For the text-containing cell, return its midpoint in (X, Y) coordinate format. 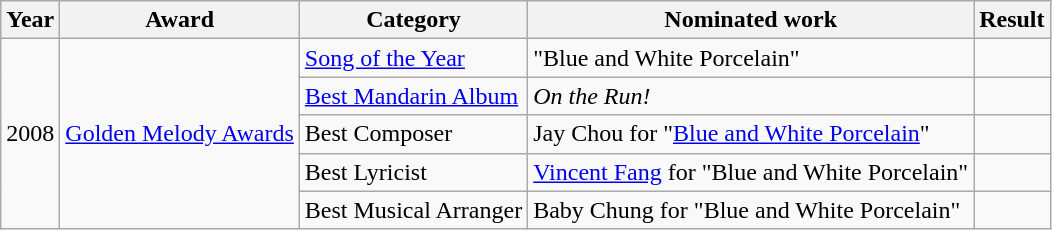
On the Run! (751, 96)
Award (180, 20)
Year (30, 20)
Jay Chou for "Blue and White Porcelain" (751, 134)
Vincent Fang for "Blue and White Porcelain" (751, 172)
2008 (30, 134)
Category (413, 20)
Best Mandarin Album (413, 96)
Nominated work (751, 20)
Best Musical Arranger (413, 210)
Best Composer (413, 134)
Baby Chung for "Blue and White Porcelain" (751, 210)
Best Lyricist (413, 172)
Result (1012, 20)
"Blue and White Porcelain" (751, 58)
Golden Melody Awards (180, 134)
Song of the Year (413, 58)
